Extract the (X, Y) coordinate from the center of the cell holding the provided text.  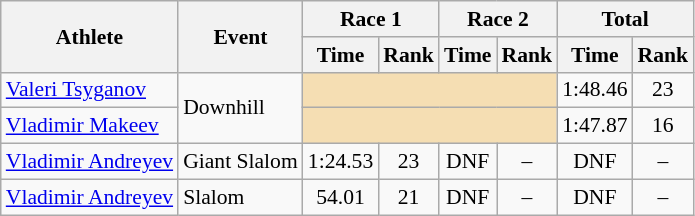
16 (664, 126)
Downhill (240, 108)
Giant Slalom (240, 162)
1:24.53 (340, 162)
Slalom (240, 197)
21 (408, 197)
Vladimir Makeev (90, 126)
Race 1 (371, 19)
Total (625, 19)
54.01 (340, 197)
1:48.46 (594, 90)
Race 2 (498, 19)
Valeri Tsyganov (90, 90)
1:47.87 (594, 126)
Athlete (90, 36)
Event (240, 36)
